Determine the (x, y) coordinate at the center of the cell enclosing the given text.  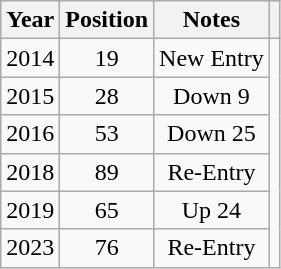
2016 (30, 134)
2015 (30, 96)
28 (107, 96)
Position (107, 20)
New Entry (212, 58)
Down 25 (212, 134)
Notes (212, 20)
2019 (30, 210)
Year (30, 20)
76 (107, 248)
Up 24 (212, 210)
89 (107, 172)
19 (107, 58)
65 (107, 210)
Down 9 (212, 96)
53 (107, 134)
2023 (30, 248)
2018 (30, 172)
2014 (30, 58)
